Return the [x, y] coordinate for the center point of the cell that contains the specified text.  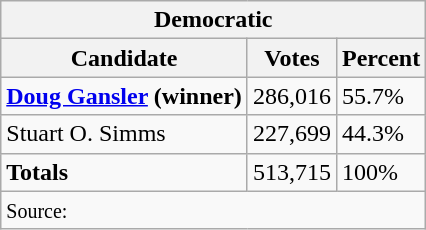
Democratic [214, 20]
44.3% [380, 134]
Totals [124, 172]
Source: [214, 210]
55.7% [380, 96]
100% [380, 172]
227,699 [292, 134]
Stuart O. Simms [124, 134]
Candidate [124, 58]
Votes [292, 58]
Percent [380, 58]
Doug Gansler (winner) [124, 96]
286,016 [292, 96]
513,715 [292, 172]
